Provide the (X, Y) coordinate of the cell's center where the given text is located.  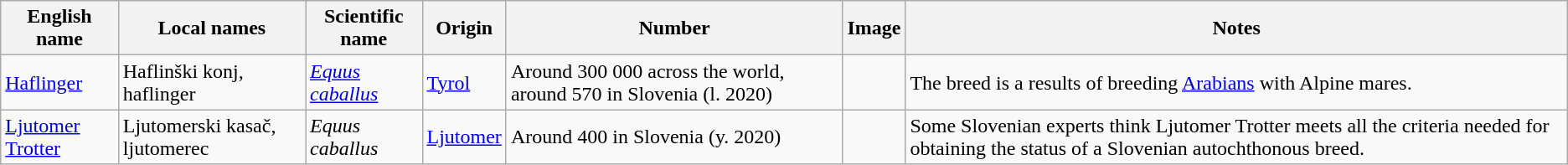
English name (60, 28)
Image (874, 28)
Ljutomerski kasač, ljutomerec (211, 137)
Tyrol (464, 82)
Notes (1236, 28)
Haflinger (60, 82)
Ljutomer Trotter (60, 137)
Around 300 000 across the world, around 570 in Slovenia (l. 2020) (673, 82)
Number (673, 28)
Some Slovenian experts think Ljutomer Trotter meets all the criteria needed for obtaining the status of a Slovenian autochthonous breed. (1236, 137)
Origin (464, 28)
Haflinški konj, haflinger (211, 82)
Scientific name (364, 28)
Local names (211, 28)
The breed is a results of breeding Arabians with Alpine mares. (1236, 82)
Ljutomer (464, 137)
Around 400 in Slovenia (y. 2020) (673, 137)
